Find where the given text appears and provide that cell's center as [X, Y] coordinate. 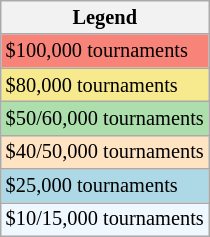
$50/60,000 tournaments [105, 118]
$10/15,000 tournaments [105, 219]
Legend [105, 17]
$25,000 tournaments [105, 186]
$80,000 tournaments [105, 85]
$100,000 tournaments [105, 51]
$40/50,000 tournaments [105, 152]
